Output the (x, y) coordinate of the center of the cell containing the given text.  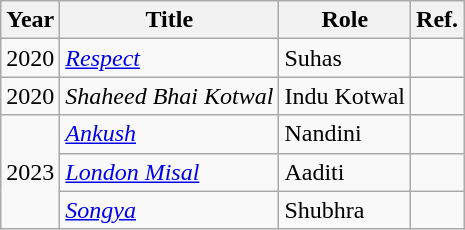
Suhas (345, 58)
Role (345, 20)
Ankush (170, 134)
Shaheed Bhai Kotwal (170, 96)
Shubhra (345, 210)
Indu Kotwal (345, 96)
Nandini (345, 134)
Aaditi (345, 172)
2023 (30, 172)
Ref. (438, 20)
Year (30, 20)
London Misal (170, 172)
Respect (170, 58)
Songya (170, 210)
Title (170, 20)
